Scan for the cell matching the given text and deliver its [X, Y] coordinate at center. 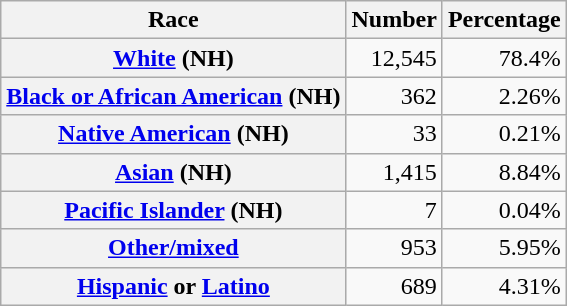
78.4% [504, 58]
8.84% [504, 172]
Other/mixed [174, 248]
Race [174, 20]
7 [394, 210]
689 [394, 286]
Percentage [504, 20]
953 [394, 248]
0.21% [504, 134]
33 [394, 134]
Native American (NH) [174, 134]
Black or African American (NH) [174, 96]
12,545 [394, 58]
Pacific Islander (NH) [174, 210]
Hispanic or Latino [174, 286]
2.26% [504, 96]
White (NH) [174, 58]
Number [394, 20]
5.95% [504, 248]
362 [394, 96]
4.31% [504, 286]
1,415 [394, 172]
Asian (NH) [174, 172]
0.04% [504, 210]
